Determine the (x, y) coordinate at the center of the cell enclosing the given text.  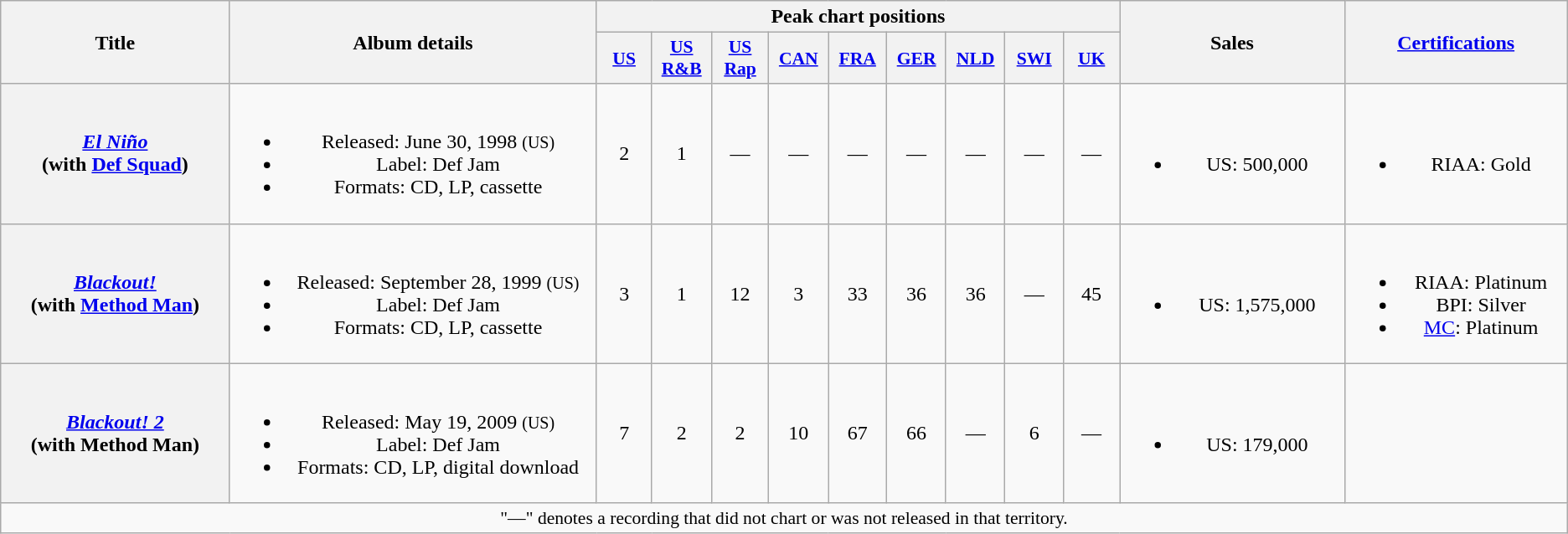
US: 500,000 (1232, 154)
US: 1,575,000 (1232, 293)
SWI (1034, 59)
45 (1091, 293)
33 (858, 293)
Sales (1232, 42)
6 (1034, 434)
Certifications (1456, 42)
US (624, 59)
"—" denotes a recording that did not chart or was not released in that territory. (784, 518)
Peak chart positions (858, 17)
US: 179,000 (1232, 434)
Released: September 28, 1999 (US)Label: Def JamFormats: CD, LP, cassette (413, 293)
Released: May 19, 2009 (US)Label: Def JamFormats: CD, LP, digital download (413, 434)
7 (624, 434)
GER (916, 59)
USR&B (682, 59)
UK (1091, 59)
Blackout!(with Method Man) (116, 293)
12 (740, 293)
USRap (740, 59)
Released: June 30, 1998 (US)Label: Def JamFormats: CD, LP, cassette (413, 154)
10 (799, 434)
CAN (799, 59)
RIAA: Gold (1456, 154)
Title (116, 42)
NLD (975, 59)
FRA (858, 59)
Blackout! 2(with Method Man) (116, 434)
El Niño(with Def Squad) (116, 154)
67 (858, 434)
66 (916, 434)
Album details (413, 42)
RIAA: PlatinumBPI: SilverMC: Platinum (1456, 293)
